Return (x, y) of the center of cell containing provided text 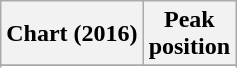
Peak position (189, 34)
Chart (2016) (72, 34)
